Find where the given text appears and provide that cell's center as [X, Y] coordinate. 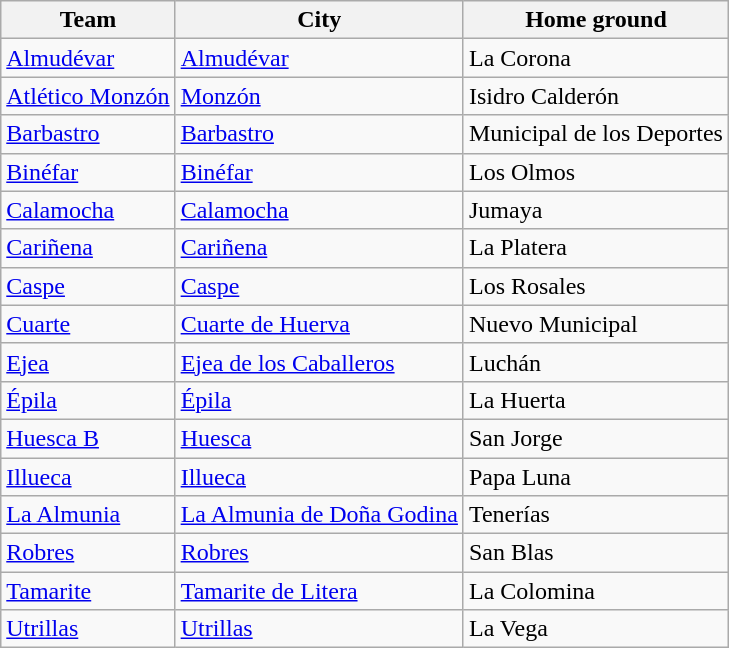
Tamarite de Litera [319, 591]
Municipal de los Deportes [596, 134]
Luchán [596, 362]
La Almunia [88, 515]
Los Olmos [596, 172]
Team [88, 20]
Papa Luna [596, 477]
San Blas [596, 553]
San Jorge [596, 438]
Ejea de los Caballeros [319, 362]
Nuevo Municipal [596, 324]
Atlético Monzón [88, 96]
Jumaya [596, 210]
Monzón [319, 96]
Home ground [596, 20]
Los Rosales [596, 286]
Cuarte [88, 324]
Tenerías [596, 515]
La Vega [596, 629]
Isidro Calderón [596, 96]
La Almunia de Doña Godina [319, 515]
La Corona [596, 58]
Huesca B [88, 438]
Cuarte de Huerva [319, 324]
City [319, 20]
La Huerta [596, 400]
Ejea [88, 362]
Huesca [319, 438]
Tamarite [88, 591]
La Platera [596, 248]
La Colomina [596, 591]
